Provide the (X, Y) coordinate of the cell's center where the given text is located.  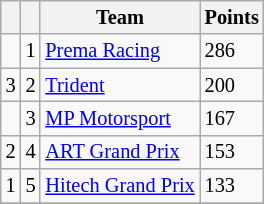
MP Motorsport (120, 118)
ART Grand Prix (120, 152)
Hitech Grand Prix (120, 186)
153 (232, 152)
Team (120, 17)
286 (232, 51)
5 (31, 186)
Prema Racing (120, 51)
4 (31, 152)
200 (232, 85)
Points (232, 17)
167 (232, 118)
133 (232, 186)
Trident (120, 85)
